Detect which cell encompasses the target text, then output its [X, Y] center coordinate. 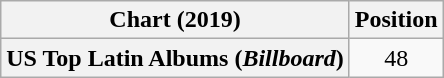
US Top Latin Albums (Billboard) [176, 58]
48 [396, 58]
Position [396, 20]
Chart (2019) [176, 20]
